Output the [X, Y] coordinate of the center of the cell containing the given text.  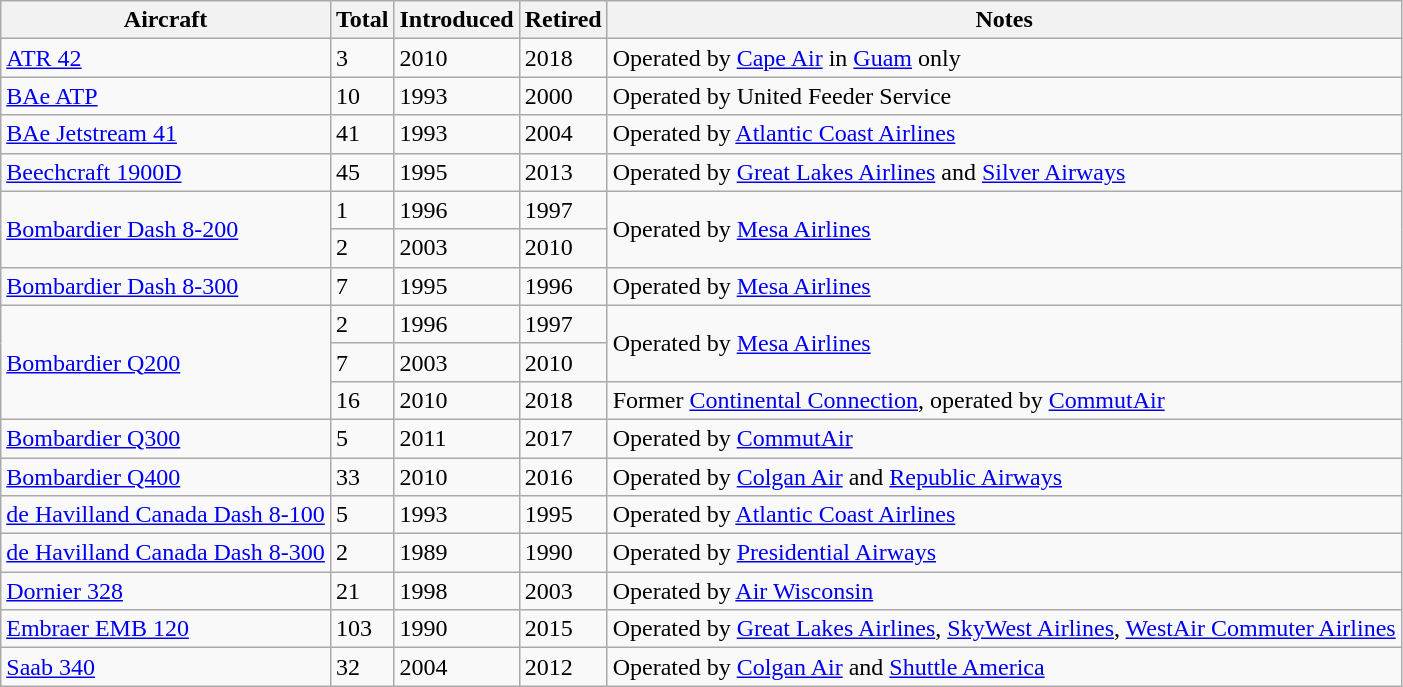
103 [362, 629]
BAe ATP [166, 96]
ATR 42 [166, 58]
Saab 340 [166, 667]
Operated by Cape Air in Guam only [1004, 58]
1998 [456, 591]
Embraer EMB 120 [166, 629]
2016 [563, 477]
45 [362, 172]
1989 [456, 553]
Beechcraft 1900D [166, 172]
10 [362, 96]
33 [362, 477]
Total [362, 20]
2012 [563, 667]
de Havilland Canada Dash 8-300 [166, 553]
2011 [456, 438]
Introduced [456, 20]
Bombardier Q200 [166, 362]
Operated by CommutAir [1004, 438]
2017 [563, 438]
Operated by Great Lakes Airlines, SkyWest Airlines, WestAir Commuter Airlines [1004, 629]
Operated by Presidential Airways [1004, 553]
Former Continental Connection, operated by CommutAir [1004, 400]
3 [362, 58]
2013 [563, 172]
Operated by Colgan Air and Republic Airways [1004, 477]
2000 [563, 96]
BAe Jetstream 41 [166, 134]
de Havilland Canada Dash 8-100 [166, 515]
Retired [563, 20]
21 [362, 591]
Dornier 328 [166, 591]
Operated by Colgan Air and Shuttle America [1004, 667]
32 [362, 667]
41 [362, 134]
Notes [1004, 20]
Bombardier Q400 [166, 477]
Bombardier Dash 8-200 [166, 229]
Aircraft [166, 20]
16 [362, 400]
Operated by United Feeder Service [1004, 96]
Bombardier Q300 [166, 438]
Operated by Air Wisconsin [1004, 591]
Bombardier Dash 8-300 [166, 286]
1 [362, 210]
Operated by Great Lakes Airlines and Silver Airways [1004, 172]
2015 [563, 629]
